For the text-containing cell, return its midpoint in (X, Y) coordinate format. 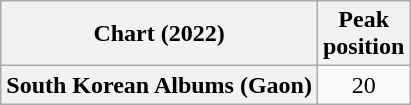
South Korean Albums (Gaon) (160, 85)
Peakposition (363, 34)
Chart (2022) (160, 34)
20 (363, 85)
